Return the (x, y) coordinate for the center point of the cell that contains the specified text.  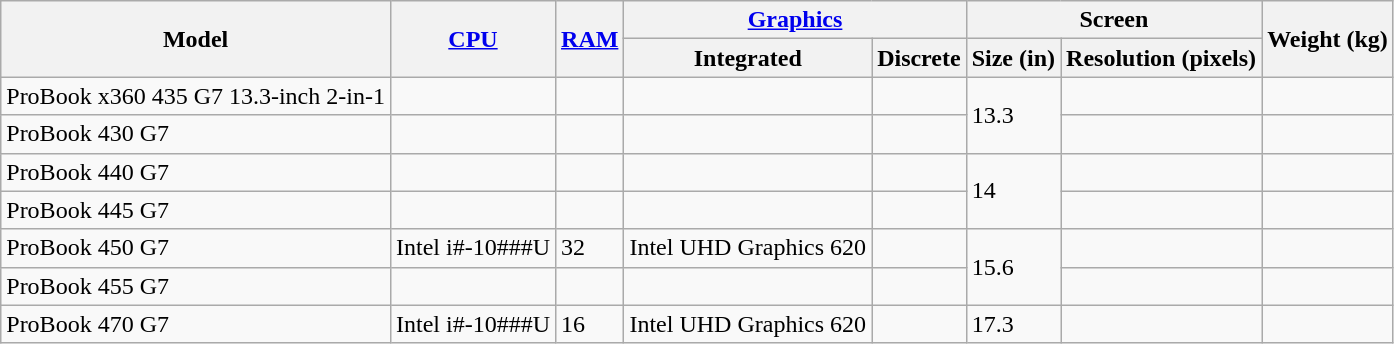
Model (196, 39)
ProBook 440 G7 (196, 172)
Weight (kg) (1328, 39)
RAM (590, 39)
ProBook 455 G7 (196, 286)
ProBook 430 G7 (196, 134)
ProBook x360 435 G7 13.3-inch 2-in-1 (196, 96)
17.3 (1013, 324)
ProBook 470 G7 (196, 324)
Discrete (920, 58)
15.6 (1013, 267)
Resolution (pixels) (1162, 58)
CPU (472, 39)
16 (590, 324)
ProBook 450 G7 (196, 248)
Integrated (748, 58)
14 (1013, 191)
32 (590, 248)
Graphics (795, 20)
13.3 (1013, 115)
Screen (1114, 20)
Size (in) (1013, 58)
ProBook 445 G7 (196, 210)
